For the text-containing cell, return its midpoint in (x, y) coordinate format. 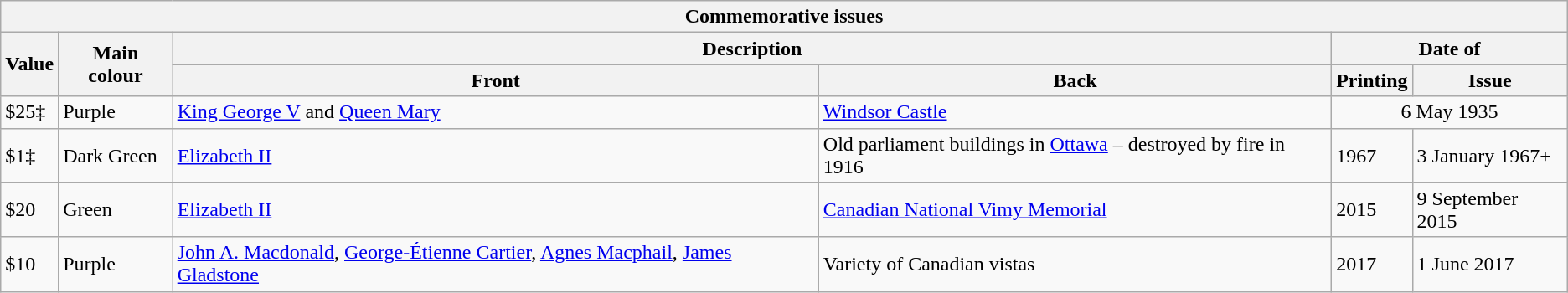
Value (30, 64)
King George V and Queen Mary (496, 112)
2015 (1372, 209)
$25‡ (30, 112)
$10 (30, 265)
John A. Macdonald, George-Étienne Cartier, Agnes Macphail, James Gladstone (496, 265)
2017 (1372, 265)
Windsor Castle (1075, 112)
$20 (30, 209)
Date of (1450, 49)
1967 (1372, 156)
$1‡ (30, 156)
1 June 2017 (1489, 265)
6 May 1935 (1450, 112)
Description (752, 49)
3 January 1967+ (1489, 156)
Dark Green (116, 156)
Old parliament buildings in Ottawa – destroyed by fire in 1916 (1075, 156)
Variety of Canadian vistas (1075, 265)
Front (496, 80)
Canadian National Vimy Memorial (1075, 209)
Green (116, 209)
Printing (1372, 80)
Back (1075, 80)
Commemorative issues (784, 17)
Issue (1489, 80)
9 September 2015 (1489, 209)
Main colour (116, 64)
